Find where the given text appears and provide that cell's center as [X, Y] coordinate. 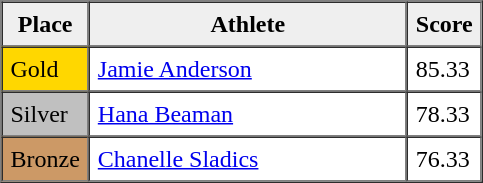
Jamie Anderson [248, 68]
Silver [46, 114]
Score [444, 24]
Gold [46, 68]
Chanelle Sladics [248, 158]
Hana Beaman [248, 114]
78.33 [444, 114]
76.33 [444, 158]
Athlete [248, 24]
85.33 [444, 68]
Place [46, 24]
Bronze [46, 158]
